Return (x, y) of the center of cell containing provided text 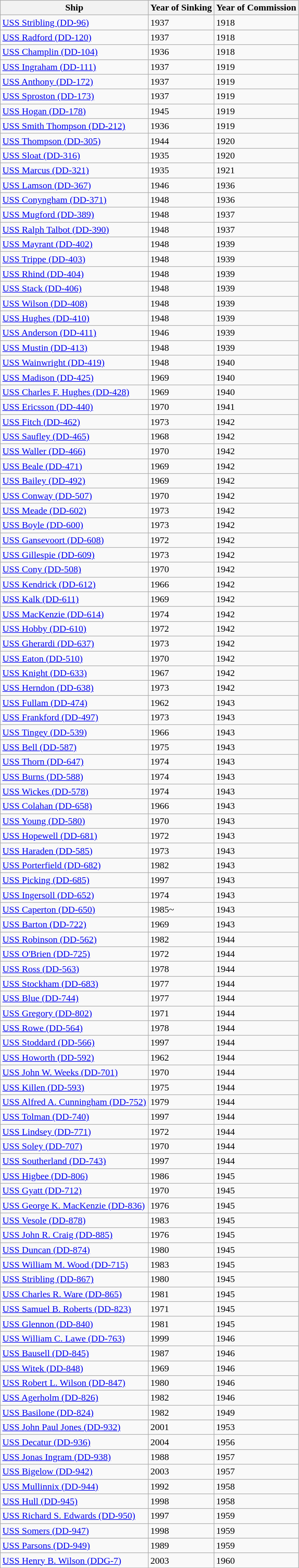
USS Thorn (DD-647) (75, 762)
1941 (256, 407)
USS Trippe (DD-403) (75, 259)
USS Stribling (DD-96) (75, 23)
USS Kendrick (DD-612) (75, 584)
USS Hogan (DD-178) (75, 111)
1956 (256, 1442)
USS Bausell (DD-845) (75, 1353)
USS Southerland (DD-743) (75, 1161)
USS Robert L. Wilson (DD-847) (75, 1383)
USS Conyngham (DD-371) (75, 200)
USS Waller (DD-466) (75, 451)
USS Wickes (DD-578) (75, 791)
USS Haraden (DD-585) (75, 850)
USS Stack (DD-406) (75, 289)
2001 (181, 1427)
USS Mustin (DD-413) (75, 348)
USS Meade (DD-602) (75, 510)
1949 (256, 1413)
USS Witek (DD-848) (75, 1368)
USS Parsons (DD-949) (75, 1545)
USS Lamson (DD-367) (75, 185)
1988 (181, 1457)
USS Herndon (DD-638) (75, 688)
USS Frankford (DD-497) (75, 718)
1986 (181, 1176)
USS Howorth (DD-592) (75, 1058)
USS Porterfield (DD-682) (75, 865)
USS Richard S. Edwards (DD-950) (75, 1516)
USS Ralph Talbot (DD-390) (75, 230)
USS John W. Weeks (DD-701) (75, 1072)
USS Hobby (DD-610) (75, 629)
USS Soley (DD-707) (75, 1146)
USS Charles F. Hughes (DD-428) (75, 392)
USS Basilone (DD-824) (75, 1413)
USS Madison (DD-425) (75, 377)
USS Ericsson (DD-440) (75, 407)
USS Fullam (DD-474) (75, 703)
USS Lindsey (DD-771) (75, 1132)
USS Bigelow (DD-942) (75, 1472)
USS Glennon (DD-840) (75, 1324)
USS Beale (DD-471) (75, 466)
USS Colahan (DD-658) (75, 806)
USS Mullinnix (DD-944) (75, 1486)
USS MacKenzie (DD-614) (75, 614)
USS Anthony (DD-172) (75, 82)
USS Mayrant (DD-402) (75, 244)
USS Kalk (DD-611) (75, 599)
USS Blue (DD-744) (75, 998)
1953 (256, 1427)
Year of Commission (256, 8)
USS Saufley (DD-465) (75, 437)
USS Burns (DD-588) (75, 777)
USS Rhind (DD-404) (75, 274)
USS Cony (DD-508) (75, 570)
USS Stribling (DD-867) (75, 1279)
USS Samuel B. Roberts (DD-823) (75, 1309)
USS Radford (DD-120) (75, 37)
USS William M. Wood (DD-715) (75, 1265)
USS Somers (DD-947) (75, 1531)
USS John R. Craig (DD-885) (75, 1235)
USS Killen (DD-593) (75, 1087)
USS Boyle (DD-600) (75, 525)
USS Mugford (DD-389) (75, 215)
USS Gansevoort (DD-608) (75, 540)
1992 (181, 1486)
1987 (181, 1353)
1985~ (181, 910)
USS Gillespie (DD-609) (75, 555)
USS Barton (DD-722) (75, 925)
USS Ingraham (DD-111) (75, 67)
USS Thompson (DD-305) (75, 141)
USS Gherardi (DD-637) (75, 643)
1979 (181, 1102)
USS Bell (DD-587) (75, 747)
1960 (256, 1560)
USS Jonas Ingram (DD-938) (75, 1457)
USS Robinson (DD-562) (75, 939)
USS Young (DD-580) (75, 821)
USS Conway (DD-507) (75, 496)
1967 (181, 673)
USS Decatur (DD-936) (75, 1442)
USS Gyatt (DD-712) (75, 1191)
USS Higbee (DD-806) (75, 1176)
USS Ross (DD-563) (75, 969)
USS Vesole (DD-878) (75, 1220)
USS Alfred A. Cunningham (DD-752) (75, 1102)
USS Fitch (DD-462) (75, 422)
USS Eaton (DD-510) (75, 659)
1921 (256, 170)
USS Anderson (DD-411) (75, 333)
USS Tingey (DD-539) (75, 732)
USS Henry B. Wilson (DDG-7) (75, 1560)
USS Hull (DD-945) (75, 1501)
USS Marcus (DD-321) (75, 170)
USS Charles R. Ware (DD-865) (75, 1294)
USS Hopewell (DD-681) (75, 836)
USS Smith Thompson (DD-212) (75, 126)
USS Rowe (DD-564) (75, 1028)
USS Ingersoll (DD-652) (75, 895)
USS Bailey (DD-492) (75, 481)
USS Knight (DD-633) (75, 673)
USS Wilson (DD-408) (75, 303)
USS Agerholm (DD-826) (75, 1398)
Ship (75, 8)
USS William C. Lawe (DD-763) (75, 1338)
1968 (181, 437)
USS Champlin (DD-104) (75, 52)
USS Duncan (DD-874) (75, 1250)
USS Picking (DD-685) (75, 880)
USS Wainwright (DD-419) (75, 362)
USS Sloat (DD-316) (75, 155)
USS Tolman (DD-740) (75, 1117)
USS Caperton (DD-650) (75, 910)
Year of Sinking (181, 8)
1989 (181, 1545)
USS Gregory (DD-802) (75, 1013)
USS John Paul Jones (DD-932) (75, 1427)
USS George K. MacKenzie (DD-836) (75, 1206)
USS O'Brien (DD-725) (75, 954)
USS Sproston (DD-173) (75, 96)
1999 (181, 1338)
USS Hughes (DD-410) (75, 318)
USS Stockham (DD-683) (75, 984)
2004 (181, 1442)
USS Stoddard (DD-566) (75, 1043)
